Locate the cell with the specified text and output its (x, y) center coordinate. 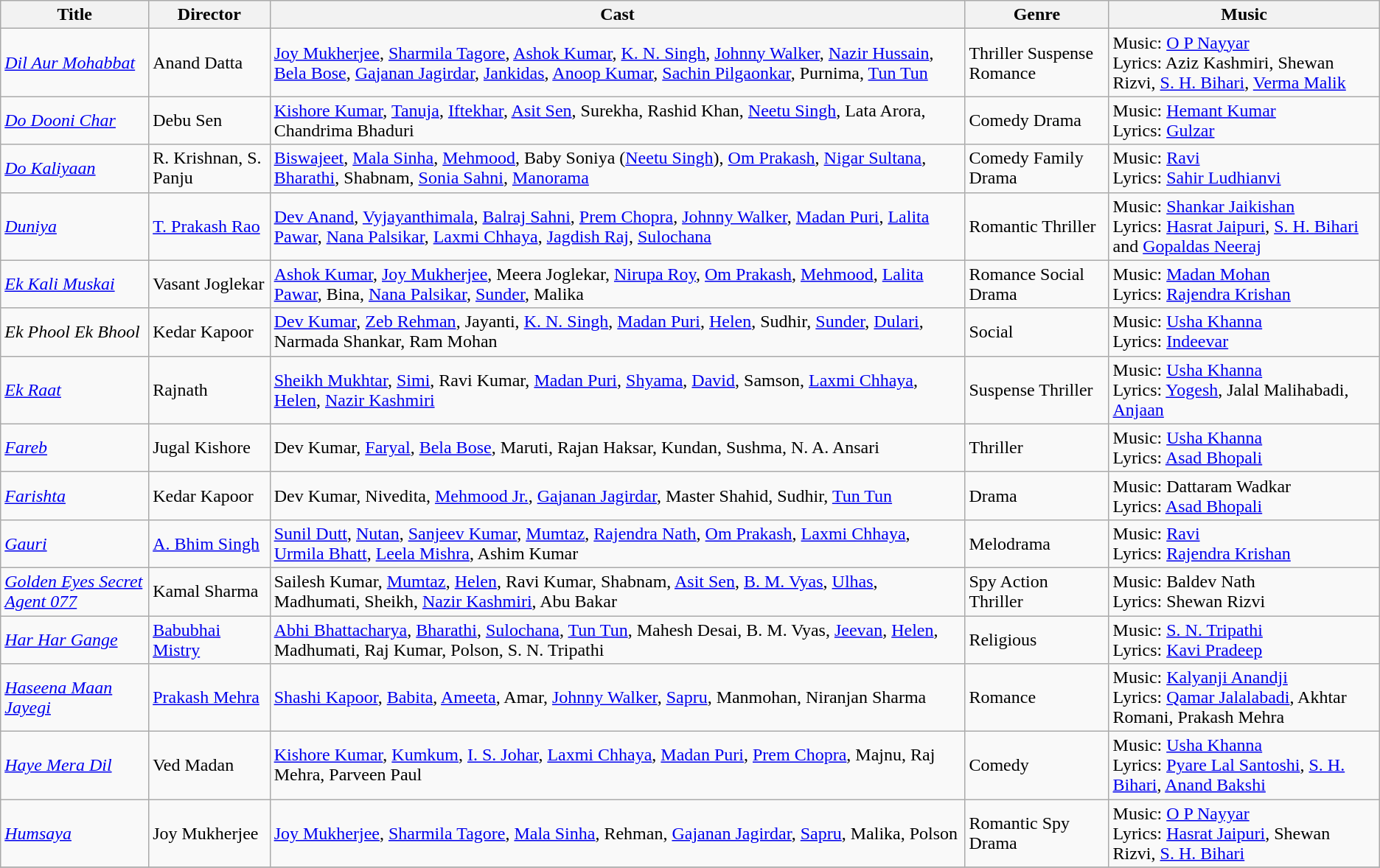
Kishore Kumar, Tanuja, Iftekhar, Asit Sen, Surekha, Rashid Khan, Neetu Singh, Lata Arora, Chandrima Bhaduri (618, 121)
Music: Hemant KumarLyrics: Gulzar (1244, 121)
Haye Mera Dil (75, 766)
Farishta (75, 495)
Haseena Maan Jayegi (75, 698)
Dev Kumar, Zeb Rehman, Jayanti, K. N. Singh, Madan Puri, Helen, Sudhir, Sunder, Dulari, Narmada Shankar, Ram Mohan (618, 332)
Gauri (75, 544)
Music: Madan MohanLyrics: Rajendra Krishan (1244, 284)
Anand Datta (209, 63)
Dev Kumar, Faryal, Bela Bose, Maruti, Rajan Haksar, Kundan, Sushma, N. A. Ansari (618, 448)
Thriller Suspense Romance (1036, 63)
Music: Usha KhannaLyrics: Indeevar (1244, 332)
Music: Baldev NathLyrics: Shewan Rizvi (1244, 591)
Music: Usha KhannaLyrics: Asad Bhopali (1244, 448)
Music: Shankar JaikishanLyrics: Hasrat Jaipuri, S. H. Bihari and Gopaldas Neeraj (1244, 226)
Vasant Joglekar (209, 284)
Debu Sen (209, 121)
Biswajeet, Mala Sinha, Mehmood, Baby Soniya (Neetu Singh), Om Prakash, Nigar Sultana, Bharathi, Shabnam, Sonia Sahni, Manorama (618, 168)
Comedy (1036, 766)
Genre (1036, 15)
Title (75, 15)
Sailesh Kumar, Mumtaz, Helen, Ravi Kumar, Shabnam, Asit Sen, B. M. Vyas, Ulhas, Madhumati, Sheikh, Nazir Kashmiri, Abu Bakar (618, 591)
Spy Action Thriller (1036, 591)
T. Prakash Rao (209, 226)
Drama (1036, 495)
Babubhai Mistry (209, 640)
Music: Kalyanji Anandji Lyrics: Qamar Jalalabadi, Akhtar Romani, Prakash Mehra (1244, 698)
Duniya (75, 226)
Kamal Sharma (209, 591)
Music (1244, 15)
R. Krishnan, S. Panju (209, 168)
Comedy Family Drama (1036, 168)
A. Bhim Singh (209, 544)
Music: RaviLyrics: Sahir Ludhianvi (1244, 168)
Jugal Kishore (209, 448)
Melodrama (1036, 544)
Music: Usha KhannaLyrics: Pyare Lal Santoshi, S. H. Bihari, Anand Bakshi (1244, 766)
Music: O P NayyarLyrics: Hasrat Jaipuri, Shewan Rizvi, S. H. Bihari (1244, 833)
Do Kaliyaan (75, 168)
Dil Aur Mohabbat (75, 63)
Music: O P NayyarLyrics: Aziz Kashmiri, Shewan Rizvi, S. H. Bihari, Verma Malik (1244, 63)
Rajnath (209, 390)
Humsaya (75, 833)
Romance (1036, 698)
Romantic Spy Drama (1036, 833)
Ek Phool Ek Bhool (75, 332)
Kishore Kumar, Kumkum, I. S. Johar, Laxmi Chhaya, Madan Puri, Prem Chopra, Majnu, Raj Mehra, Parveen Paul (618, 766)
Joy Mukherjee (209, 833)
Music: Usha KhannaLyrics: Yogesh, Jalal Malihabadi, Anjaan (1244, 390)
Ashok Kumar, Joy Mukherjee, Meera Joglekar, Nirupa Roy, Om Prakash, Mehmood, Lalita Pawar, Bina, Nana Palsikar, Sunder, Malika (618, 284)
Ek Kali Muskai (75, 284)
Dev Anand, Vyjayanthimala, Balraj Sahni, Prem Chopra, Johnny Walker, Madan Puri, Lalita Pawar, Nana Palsikar, Laxmi Chhaya, Jagdish Raj, Sulochana (618, 226)
Director (209, 15)
Sheikh Mukhtar, Simi, Ravi Kumar, Madan Puri, Shyama, David, Samson, Laxmi Chhaya, Helen, Nazir Kashmiri (618, 390)
Suspense Thriller (1036, 390)
Golden Eyes Secret Agent 077 (75, 591)
Comedy Drama (1036, 121)
Abhi Bhattacharya, Bharathi, Sulochana, Tun Tun, Mahesh Desai, B. M. Vyas, Jeevan, Helen, Madhumati, Raj Kumar, Polson, S. N. Tripathi (618, 640)
Dev Kumar, Nivedita, Mehmood Jr., Gajanan Jagirdar, Master Shahid, Sudhir, Tun Tun (618, 495)
Prakash Mehra (209, 698)
Har Har Gange (75, 640)
Music: S. N. TripathiLyrics: Kavi Pradeep (1244, 640)
Romance Social Drama (1036, 284)
Social (1036, 332)
Ek Raat (75, 390)
Fareb (75, 448)
Shashi Kapoor, Babita, Ameeta, Amar, Johnny Walker, Sapru, Manmohan, Niranjan Sharma (618, 698)
Religious (1036, 640)
Thriller (1036, 448)
Romantic Thriller (1036, 226)
Joy Mukherjee, Sharmila Tagore, Mala Sinha, Rehman, Gajanan Jagirdar, Sapru, Malika, Polson (618, 833)
Cast (618, 15)
Sunil Dutt, Nutan, Sanjeev Kumar, Mumtaz, Rajendra Nath, Om Prakash, Laxmi Chhaya, Urmila Bhatt, Leela Mishra, Ashim Kumar (618, 544)
Do Dooni Char (75, 121)
Ved Madan (209, 766)
Music: RaviLyrics: Rajendra Krishan (1244, 544)
Music: Dattaram WadkarLyrics: Asad Bhopali (1244, 495)
